For the text-containing cell, return its midpoint in [x, y] coordinate format. 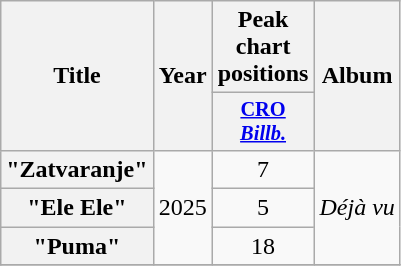
"Puma" [77, 246]
7 [263, 169]
18 [263, 246]
Peak chart positions [263, 47]
Year [182, 76]
Title [77, 76]
5 [263, 208]
"Zatvaranje" [77, 169]
Album [357, 76]
2025 [182, 207]
"Ele Ele" [77, 208]
CROBillb. [263, 122]
Déjà vu [357, 207]
